Return the (X, Y) coordinate for the center point of the cell that contains the specified text.  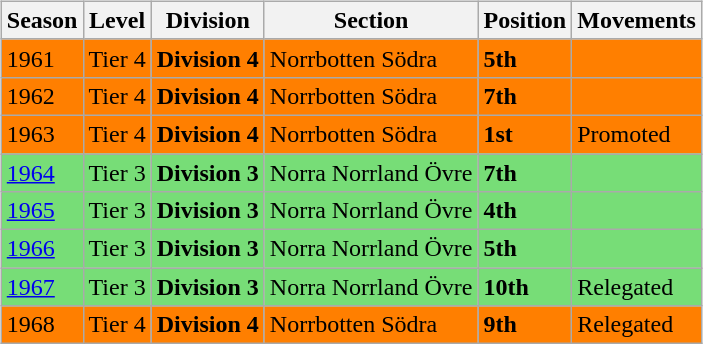
1962 (42, 96)
1965 (42, 211)
Section (371, 20)
1967 (42, 287)
1961 (42, 58)
1963 (42, 134)
Season (42, 20)
9th (525, 325)
Movements (637, 20)
Division (208, 20)
10th (525, 287)
4th (525, 211)
Promoted (637, 134)
1964 (42, 173)
Position (525, 20)
1st (525, 134)
1966 (42, 249)
Level (117, 20)
1968 (42, 325)
